Determine the [x, y] coordinate at the center of the cell enclosing the given text.  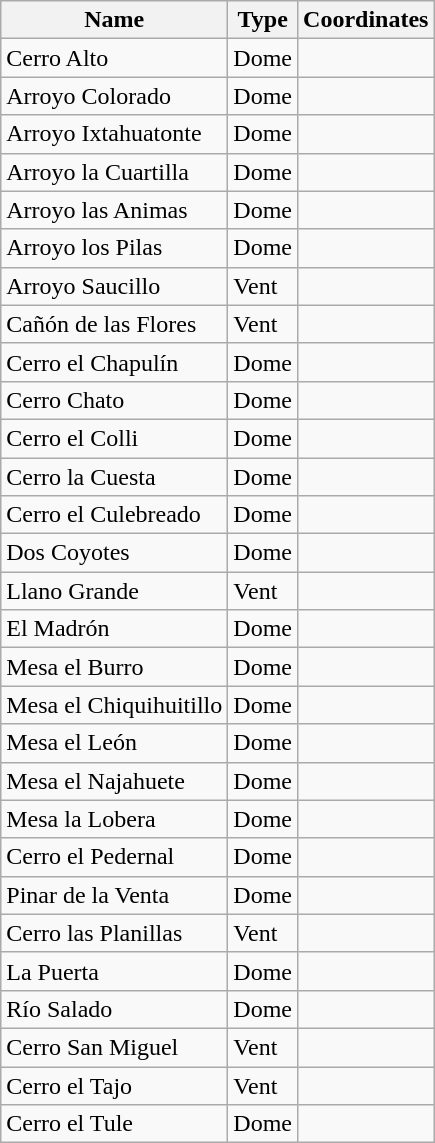
Pinar de la Venta [114, 895]
Mesa el Najahuete [114, 781]
Cerro el Colli [114, 438]
Arroyo Saucillo [114, 286]
Cerro las Planillas [114, 933]
El Madrón [114, 629]
Arroyo la Cuartilla [114, 172]
Arroyo Colorado [114, 96]
Cerro el Tule [114, 1124]
Mesa el Burro [114, 667]
Name [114, 20]
Río Salado [114, 1009]
La Puerta [114, 971]
Dos Coyotes [114, 553]
Arroyo Ixtahuatonte [114, 134]
Cerro Chato [114, 400]
Cerro el Culebreado [114, 515]
Cerro el Chapulín [114, 362]
Cañón de las Flores [114, 324]
Mesa el Chiquihuitillo [114, 705]
Cerro la Cuesta [114, 477]
Mesa la Lobera [114, 819]
Mesa el León [114, 743]
Cerro el Tajo [114, 1085]
Cerro el Pedernal [114, 857]
Arroyo los Pilas [114, 248]
Coordinates [366, 20]
Type [263, 20]
Cerro Alto [114, 58]
Cerro San Miguel [114, 1047]
Arroyo las Animas [114, 210]
Llano Grande [114, 591]
